Find where the given text appears and provide that cell's center as [X, Y] coordinate. 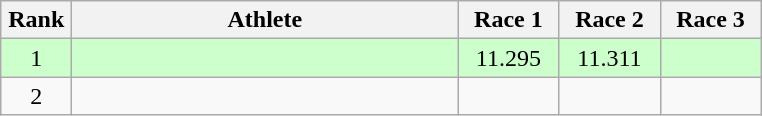
Race 2 [610, 20]
11.311 [610, 58]
Rank [36, 20]
Athlete [265, 20]
2 [36, 96]
11.295 [508, 58]
Race 1 [508, 20]
Race 3 [710, 20]
1 [36, 58]
